Return [X, Y] of the center of cell containing provided text 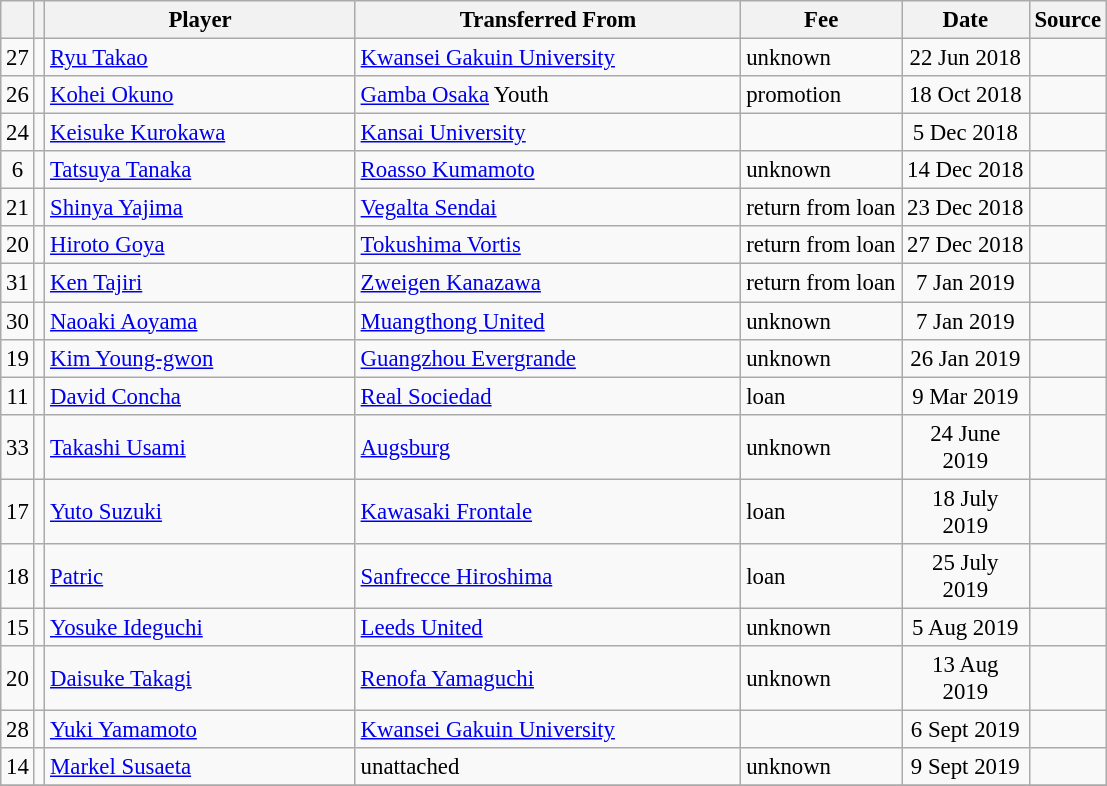
Guangzhou Evergrande [548, 358]
Kohei Okuno [200, 95]
Keisuke Kurokawa [200, 133]
6 Sept 2019 [966, 729]
33 [18, 446]
28 [18, 729]
Kansai University [548, 133]
15 [18, 627]
25 July 2019 [966, 576]
26 [18, 95]
Takashi Usami [200, 446]
5 Aug 2019 [966, 627]
Kawasaki Frontale [548, 512]
Date [966, 20]
Yosuke Ideguchi [200, 627]
31 [18, 283]
19 [18, 358]
Sanfrecce Hiroshima [548, 576]
Kim Young-gwon [200, 358]
21 [18, 208]
Markel Susaeta [200, 767]
Daisuke Takagi [200, 678]
Yuto Suzuki [200, 512]
Source [1068, 20]
18 Oct 2018 [966, 95]
22 Jun 2018 [966, 58]
David Concha [200, 396]
Ryu Takao [200, 58]
17 [18, 512]
30 [18, 321]
Muangthong United [548, 321]
Shinya Yajima [200, 208]
Zweigen Kanazawa [548, 283]
Gamba Osaka Youth [548, 95]
unattached [548, 767]
9 Sept 2019 [966, 767]
Ken Tajiri [200, 283]
Renofa Yamaguchi [548, 678]
Yuki Yamamoto [200, 729]
Leeds United [548, 627]
27 [18, 58]
11 [18, 396]
Naoaki Aoyama [200, 321]
23 Dec 2018 [966, 208]
Vegalta Sendai [548, 208]
Tatsuya Tanaka [200, 170]
24 June 2019 [966, 446]
Transferred From [548, 20]
Fee [822, 20]
5 Dec 2018 [966, 133]
13 Aug 2019 [966, 678]
Augsburg [548, 446]
26 Jan 2019 [966, 358]
14 [18, 767]
Patric [200, 576]
Player [200, 20]
18 July 2019 [966, 512]
promotion [822, 95]
Real Sociedad [548, 396]
9 Mar 2019 [966, 396]
Roasso Kumamoto [548, 170]
18 [18, 576]
Hiroto Goya [200, 245]
14 Dec 2018 [966, 170]
24 [18, 133]
27 Dec 2018 [966, 245]
6 [18, 170]
Tokushima Vortis [548, 245]
